Extract the (X, Y) coordinate from the center of the cell holding the provided text.  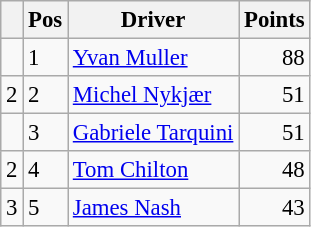
43 (274, 208)
4 (46, 170)
5 (46, 208)
Points (274, 20)
1 (46, 58)
Tom Chilton (154, 170)
Driver (154, 20)
48 (274, 170)
88 (274, 58)
Michel Nykjær (154, 95)
Pos (46, 20)
Yvan Muller (154, 58)
Gabriele Tarquini (154, 133)
James Nash (154, 208)
